Pinpoint the cell where the given text exists, returning its [x, y] midpoint coordinate. 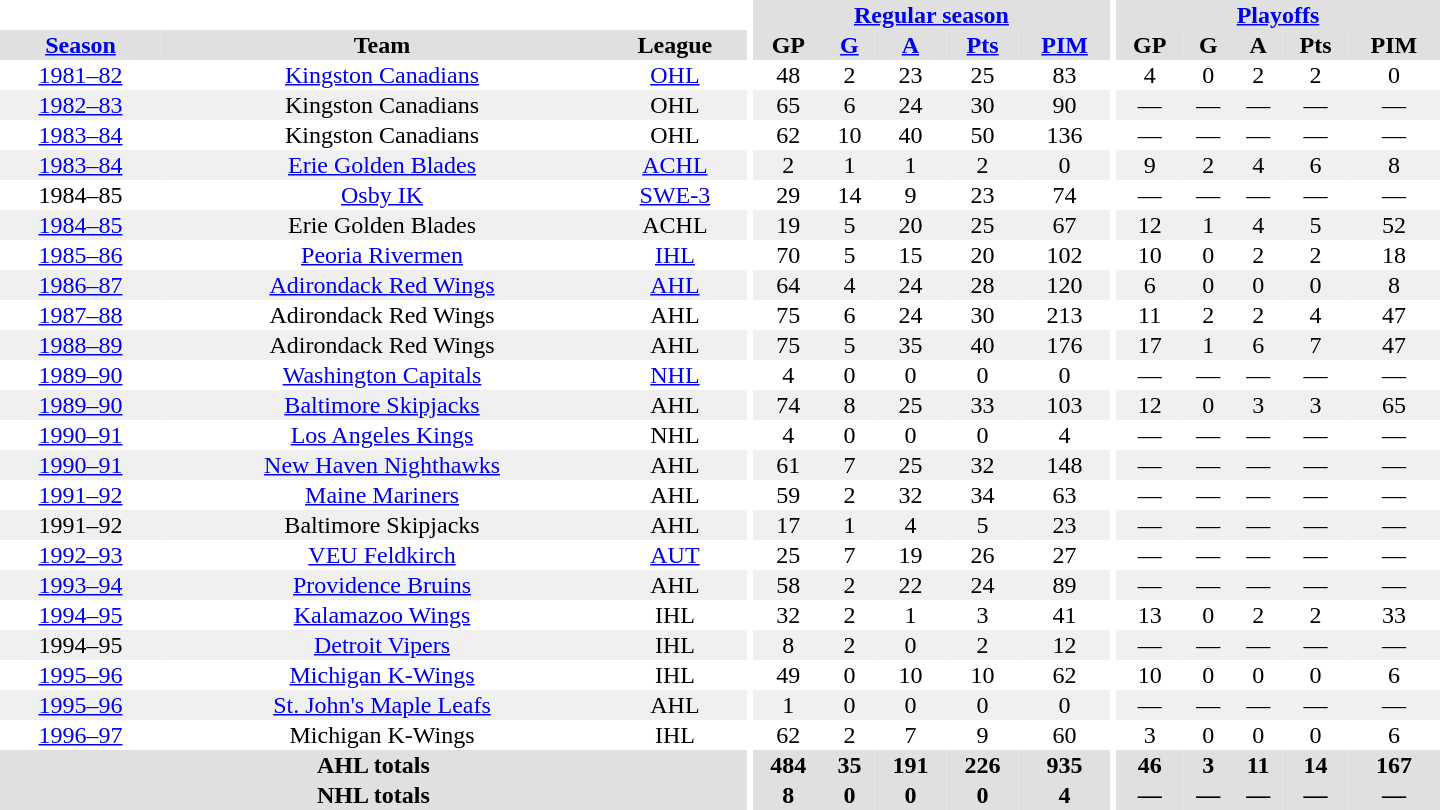
SWE-3 [675, 195]
89 [1065, 585]
102 [1065, 255]
AUT [675, 555]
1988–89 [80, 345]
226 [983, 765]
50 [983, 135]
61 [788, 465]
34 [983, 495]
League [675, 45]
Peoria Rivermen [382, 255]
Detroit Vipers [382, 645]
148 [1065, 465]
Los Angeles Kings [382, 435]
Kalamazoo Wings [382, 615]
15 [910, 255]
120 [1065, 285]
60 [1065, 735]
26 [983, 555]
167 [1394, 765]
New Haven Nighthawks [382, 465]
41 [1065, 615]
Playoffs [1278, 15]
49 [788, 675]
59 [788, 495]
Maine Mariners [382, 495]
AHL totals [374, 765]
64 [788, 285]
1992–93 [80, 555]
191 [910, 765]
935 [1065, 765]
13 [1150, 615]
NHL totals [374, 795]
Providence Bruins [382, 585]
48 [788, 75]
Osby IK [382, 195]
VEU Feldkirch [382, 555]
136 [1065, 135]
70 [788, 255]
28 [983, 285]
1993–94 [80, 585]
52 [1394, 225]
1982–83 [80, 105]
1981–82 [80, 75]
83 [1065, 75]
1986–87 [80, 285]
484 [788, 765]
Team [382, 45]
1987–88 [80, 315]
1996–97 [80, 735]
Season [80, 45]
27 [1065, 555]
58 [788, 585]
Regular season [931, 15]
Washington Capitals [382, 375]
176 [1065, 345]
213 [1065, 315]
22 [910, 585]
67 [1065, 225]
46 [1150, 765]
29 [788, 195]
103 [1065, 405]
St. John's Maple Leafs [382, 705]
90 [1065, 105]
18 [1394, 255]
1985–86 [80, 255]
63 [1065, 495]
